For the text-containing cell, return its midpoint in [x, y] coordinate format. 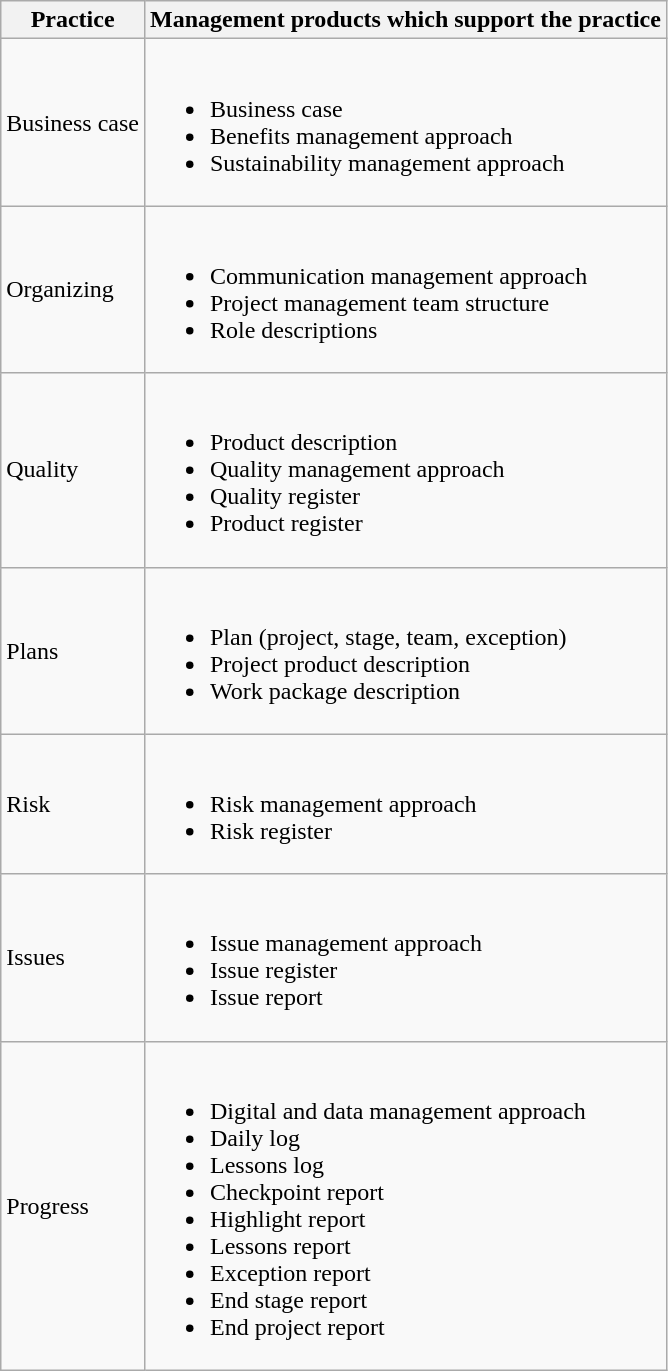
Business case [73, 122]
Communication management approachProject management team structureRole descriptions [405, 290]
Practice [73, 20]
Plan (project, stage, team, exception)Project product descriptionWork package description [405, 650]
Organizing [73, 290]
Management products which support the practice [405, 20]
Business caseBenefits management approachSustainability management approach [405, 122]
Risk management approachRisk register [405, 804]
Progress [73, 1206]
Plans [73, 650]
Issues [73, 958]
Quality [73, 470]
Issue management approachIssue registerIssue report [405, 958]
Risk [73, 804]
Product descriptionQuality management approachQuality registerProduct register [405, 470]
